Identify which cell holds the provided text, then report its (X, Y) central coordinate. 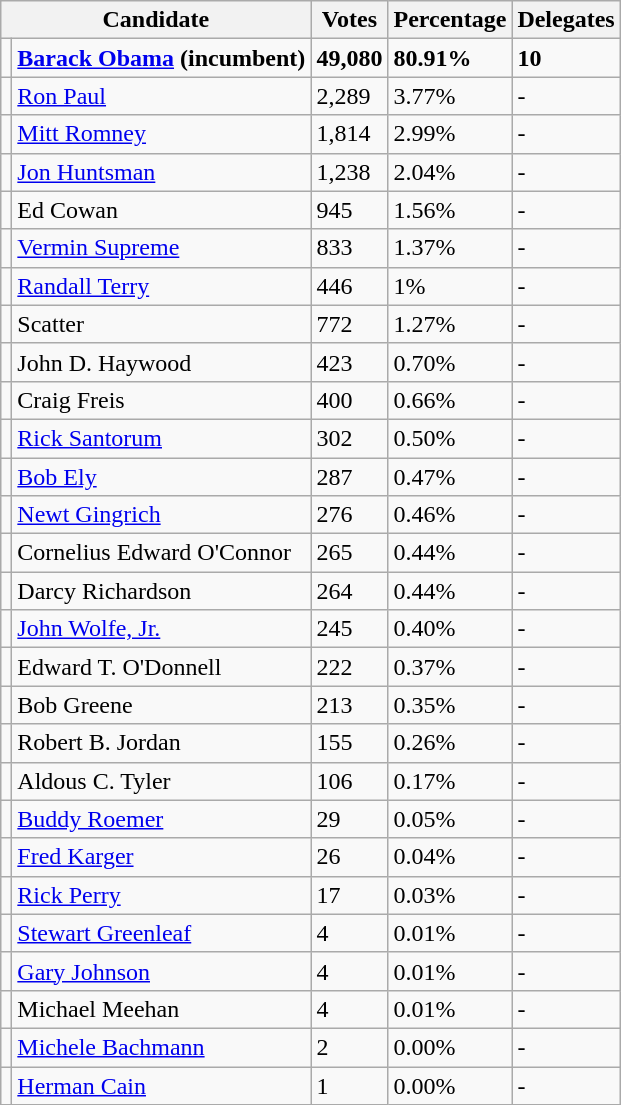
0.35% (450, 705)
302 (350, 438)
Edward T. O'Donnell (162, 667)
Ed Cowan (162, 210)
Randall Terry (162, 286)
10 (566, 58)
446 (350, 286)
0.66% (450, 400)
0.17% (450, 781)
Cornelius Edward O'Connor (162, 553)
Gary Johnson (162, 971)
Delegates (566, 20)
Fred Karger (162, 857)
Jon Huntsman (162, 172)
0.47% (450, 477)
265 (350, 553)
Candidate (156, 20)
Mitt Romney (162, 134)
2,289 (350, 96)
17 (350, 895)
80.91% (450, 58)
Percentage (450, 20)
2.99% (450, 134)
106 (350, 781)
Bob Greene (162, 705)
Barack Obama (incumbent) (162, 58)
155 (350, 743)
0.37% (450, 667)
Stewart Greenleaf (162, 933)
213 (350, 705)
772 (350, 324)
Michele Bachmann (162, 1047)
276 (350, 515)
Buddy Roemer (162, 819)
Newt Gingrich (162, 515)
0.26% (450, 743)
1.37% (450, 248)
400 (350, 400)
Rick Perry (162, 895)
Aldous C. Tyler (162, 781)
Michael Meehan (162, 1009)
2 (350, 1047)
1,814 (350, 134)
1.56% (450, 210)
833 (350, 248)
Ron Paul (162, 96)
0.05% (450, 819)
2.04% (450, 172)
945 (350, 210)
0.40% (450, 629)
222 (350, 667)
Vermin Supreme (162, 248)
Rick Santorum (162, 438)
Herman Cain (162, 1085)
264 (350, 591)
0.50% (450, 438)
26 (350, 857)
245 (350, 629)
49,080 (350, 58)
1% (450, 286)
423 (350, 362)
Votes (350, 20)
1 (350, 1085)
Darcy Richardson (162, 591)
John D. Haywood (162, 362)
Robert B. Jordan (162, 743)
287 (350, 477)
1,238 (350, 172)
29 (350, 819)
John Wolfe, Jr. (162, 629)
0.46% (450, 515)
0.03% (450, 895)
Bob Ely (162, 477)
0.04% (450, 857)
Scatter (162, 324)
0.70% (450, 362)
Craig Freis (162, 400)
3.77% (450, 96)
1.27% (450, 324)
